Return the [X, Y] coordinate for the center point of the cell that contains the specified text.  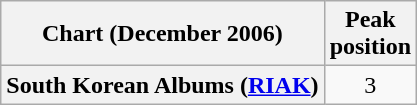
Peakposition [370, 34]
South Korean Albums (RIAK) [162, 85]
Chart (December 2006) [162, 34]
3 [370, 85]
